Extract the [x, y] coordinate from the center of the cell holding the provided text.  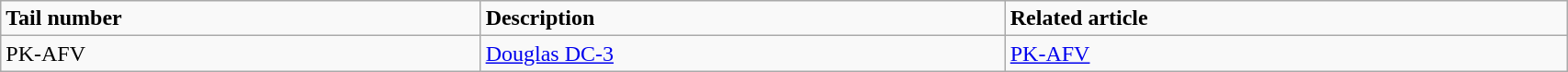
Description [742, 18]
Douglas DC-3 [742, 54]
Tail number [241, 18]
Related article [1286, 18]
